Pinpoint the cell where the given text exists, returning its [X, Y] midpoint coordinate. 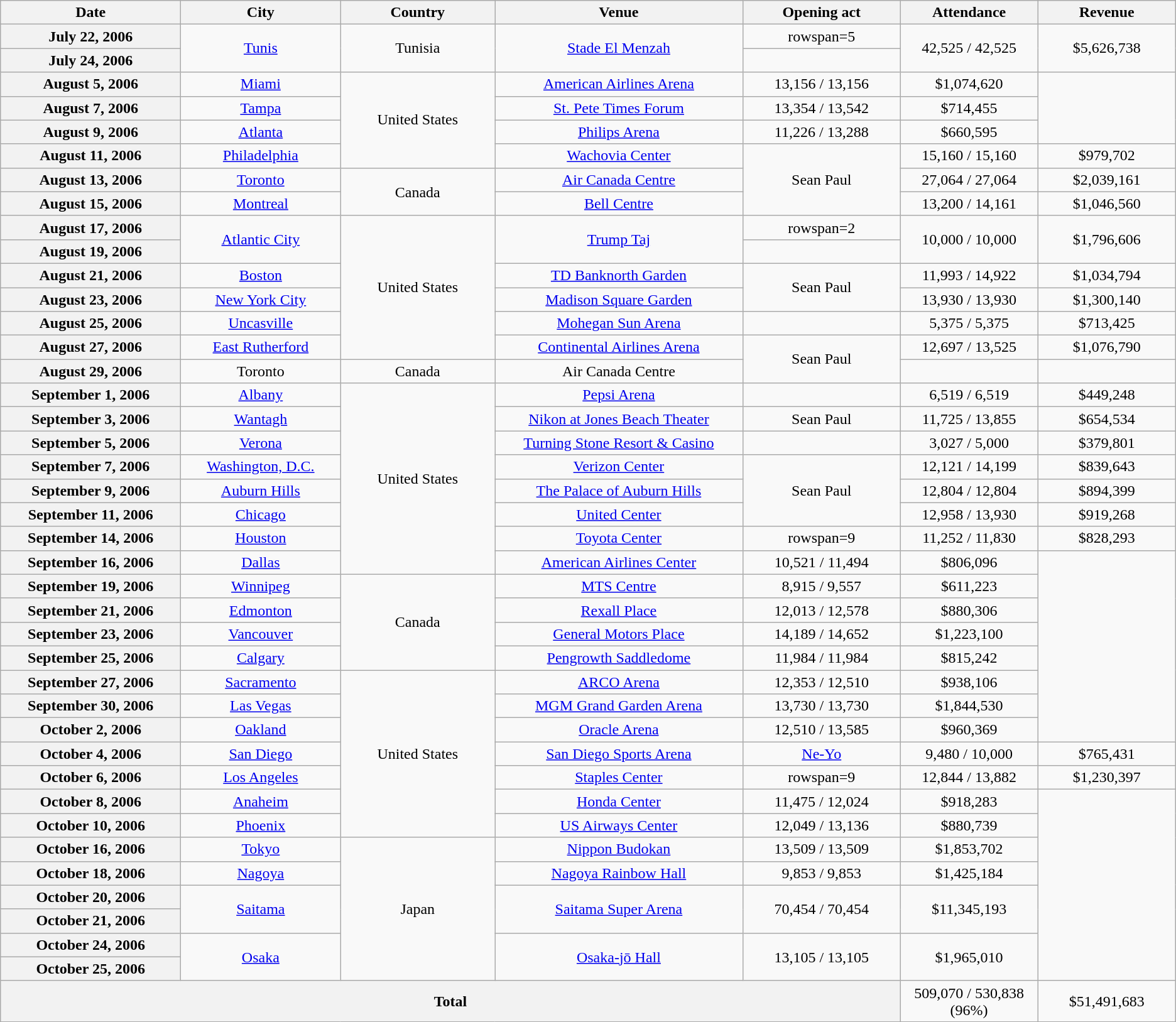
$1,844,530 [969, 706]
$654,534 [1107, 419]
Vancouver [261, 634]
Osaka [261, 957]
Revenue [1107, 13]
Calgary [261, 658]
$960,369 [969, 730]
Nagoya Rainbow Hall [619, 873]
Tampa [261, 108]
$806,096 [969, 562]
Stade El Menzah [619, 48]
12,013 / 12,578 [822, 610]
11,252 / 11,830 [969, 538]
11,226 / 13,288 [822, 132]
October 24, 2006 [90, 945]
Rexall Place [619, 610]
August 15, 2006 [90, 204]
rowspan=5 [822, 36]
$11,345,193 [969, 909]
Nikon at Jones Beach Theater [619, 419]
Saitama [261, 909]
MTS Centre [619, 586]
$5,626,738 [1107, 48]
Sacramento [261, 682]
October 4, 2006 [90, 754]
September 14, 2006 [90, 538]
$979,702 [1107, 156]
October 16, 2006 [90, 849]
Phoenix [261, 825]
5,375 / 5,375 [969, 323]
October 8, 2006 [90, 802]
Washington, D.C. [261, 467]
12,049 / 13,136 [822, 825]
Opening act [822, 13]
October 25, 2006 [90, 969]
$2,039,161 [1107, 180]
San Diego [261, 754]
27,064 / 27,064 [969, 180]
6,519 / 6,519 [969, 395]
9,853 / 9,853 [822, 873]
$660,595 [969, 132]
Chicago [261, 514]
September 5, 2006 [90, 443]
$839,643 [1107, 467]
Auburn Hills [261, 491]
8,915 / 9,557 [822, 586]
$1,230,397 [1107, 778]
Continental Airlines Arena [619, 347]
509,070 / 530,838 (96%) [969, 1001]
TD Banknorth Garden [619, 275]
Total [450, 1001]
October 18, 2006 [90, 873]
$1,074,620 [969, 84]
Tokyo [261, 849]
Los Angeles [261, 778]
$51,491,683 [1107, 1001]
$1,076,790 [1107, 347]
Boston [261, 275]
August 5, 2006 [90, 84]
Country [417, 13]
Albany [261, 395]
Atlantic City [261, 239]
$1,796,606 [1107, 239]
$828,293 [1107, 538]
Nagoya [261, 873]
15,160 / 15,160 [969, 156]
Venue [619, 13]
$765,431 [1107, 754]
12,510 / 13,585 [822, 730]
August 17, 2006 [90, 227]
Houston [261, 538]
St. Pete Times Forum [619, 108]
13,156 / 13,156 [822, 84]
September 3, 2006 [90, 419]
Pepsi Arena [619, 395]
September 21, 2006 [90, 610]
The Palace of Auburn Hills [619, 491]
American Airlines Arena [619, 84]
United Center [619, 514]
13,354 / 13,542 [822, 108]
Ne-Yo [822, 754]
Verizon Center [619, 467]
Verona [261, 443]
9,480 / 10,000 [969, 754]
70,454 / 70,454 [822, 909]
Oracle Arena [619, 730]
13,105 / 13,105 [822, 957]
Honda Center [619, 802]
August 19, 2006 [90, 251]
August 25, 2006 [90, 323]
13,930 / 13,930 [969, 300]
Toyota Center [619, 538]
Philips Arena [619, 132]
August 21, 2006 [90, 275]
$449,248 [1107, 395]
Osaka-jō Hall [619, 957]
$1,034,794 [1107, 275]
Trump Taj [619, 239]
Dallas [261, 562]
12,697 / 13,525 [969, 347]
10,000 / 10,000 [969, 239]
MGM Grand Garden Arena [619, 706]
July 22, 2006 [90, 36]
General Motors Place [619, 634]
Japan [417, 909]
October 6, 2006 [90, 778]
Anaheim [261, 802]
Date [90, 13]
12,121 / 14,199 [969, 467]
September 27, 2006 [90, 682]
August 9, 2006 [90, 132]
September 25, 2006 [90, 658]
September 9, 2006 [90, 491]
Tunisia [417, 48]
13,730 / 13,730 [822, 706]
$1,223,100 [969, 634]
San Diego Sports Arena [619, 754]
September 19, 2006 [90, 586]
42,525 / 42,525 [969, 48]
October 10, 2006 [90, 825]
13,509 / 13,509 [822, 849]
$938,106 [969, 682]
October 2, 2006 [90, 730]
Staples Center [619, 778]
$919,268 [1107, 514]
Winnipeg [261, 586]
$611,223 [969, 586]
Mohegan Sun Arena [619, 323]
September 11, 2006 [90, 514]
Nippon Budokan [619, 849]
$1,046,560 [1107, 204]
Pengrowth Saddledome [619, 658]
$918,283 [969, 802]
13,200 / 14,161 [969, 204]
$880,306 [969, 610]
Edmonton [261, 610]
$880,739 [969, 825]
September 1, 2006 [90, 395]
September 7, 2006 [90, 467]
October 21, 2006 [90, 921]
October 20, 2006 [90, 897]
August 29, 2006 [90, 371]
10,521 / 11,494 [822, 562]
$894,399 [1107, 491]
rowspan=2 [822, 227]
$1,853,702 [969, 849]
August 23, 2006 [90, 300]
Miami [261, 84]
Uncasville [261, 323]
$1,300,140 [1107, 300]
Bell Centre [619, 204]
12,804 / 12,804 [969, 491]
American Airlines Center [619, 562]
September 16, 2006 [90, 562]
11,984 / 11,984 [822, 658]
August 13, 2006 [90, 180]
12,353 / 12,510 [822, 682]
$815,242 [969, 658]
July 24, 2006 [90, 60]
East Rutherford [261, 347]
Madison Square Garden [619, 300]
Oakland [261, 730]
Wantagh [261, 419]
12,958 / 13,930 [969, 514]
Wachovia Center [619, 156]
September 23, 2006 [90, 634]
August 11, 2006 [90, 156]
Philadelphia [261, 156]
$713,425 [1107, 323]
$1,425,184 [969, 873]
August 27, 2006 [90, 347]
Montreal [261, 204]
11,725 / 13,855 [969, 419]
City [261, 13]
New York City [261, 300]
Atlanta [261, 132]
Las Vegas [261, 706]
Tunis [261, 48]
$1,965,010 [969, 957]
Attendance [969, 13]
14,189 / 14,652 [822, 634]
12,844 / 13,882 [969, 778]
US Airways Center [619, 825]
11,993 / 14,922 [969, 275]
Saitama Super Arena [619, 909]
September 30, 2006 [90, 706]
$379,801 [1107, 443]
$714,455 [969, 108]
11,475 / 12,024 [822, 802]
Turning Stone Resort & Casino [619, 443]
August 7, 2006 [90, 108]
ARCO Arena [619, 682]
3,027 / 5,000 [969, 443]
